Return the [x, y] coordinate for the center point of the cell that contains the specified text.  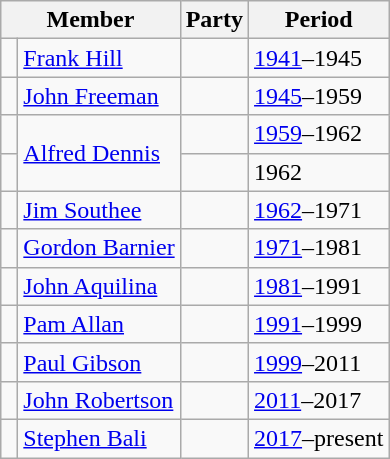
1945–1959 [319, 96]
Frank Hill [99, 58]
Member [90, 20]
Party [214, 20]
Gordon Barnier [99, 248]
Paul Gibson [99, 362]
1971–1981 [319, 248]
2011–2017 [319, 400]
Alfred Dennis [99, 153]
1962 [319, 172]
John Freeman [99, 96]
1981–1991 [319, 286]
John Robertson [99, 400]
2017–present [319, 438]
1999–2011 [319, 362]
1991–1999 [319, 324]
Period [319, 20]
Stephen Bali [99, 438]
John Aquilina [99, 286]
1941–1945 [319, 58]
Jim Southee [99, 210]
1959–1962 [319, 134]
Pam Allan [99, 324]
1962–1971 [319, 210]
